Return the [x, y] coordinate for the center point of the cell that contains the specified text.  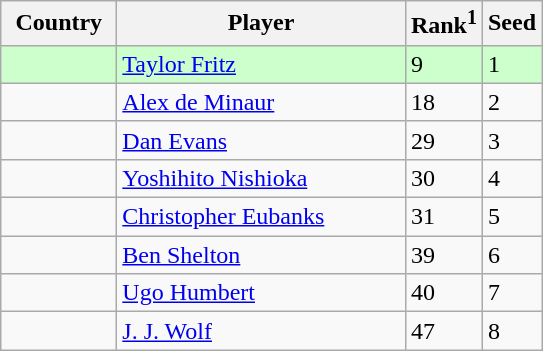
Alex de Minaur [262, 102]
2 [512, 102]
4 [512, 178]
Taylor Fritz [262, 64]
40 [444, 293]
6 [512, 255]
Ugo Humbert [262, 293]
8 [512, 331]
Rank1 [444, 24]
Seed [512, 24]
29 [444, 140]
Ben Shelton [262, 255]
J. J. Wolf [262, 331]
Player [262, 24]
3 [512, 140]
18 [444, 102]
30 [444, 178]
9 [444, 64]
1 [512, 64]
5 [512, 217]
Yoshihito Nishioka [262, 178]
Dan Evans [262, 140]
7 [512, 293]
47 [444, 331]
Christopher Eubanks [262, 217]
Country [59, 24]
31 [444, 217]
39 [444, 255]
